Locate the cell with the specified text and output its [X, Y] center coordinate. 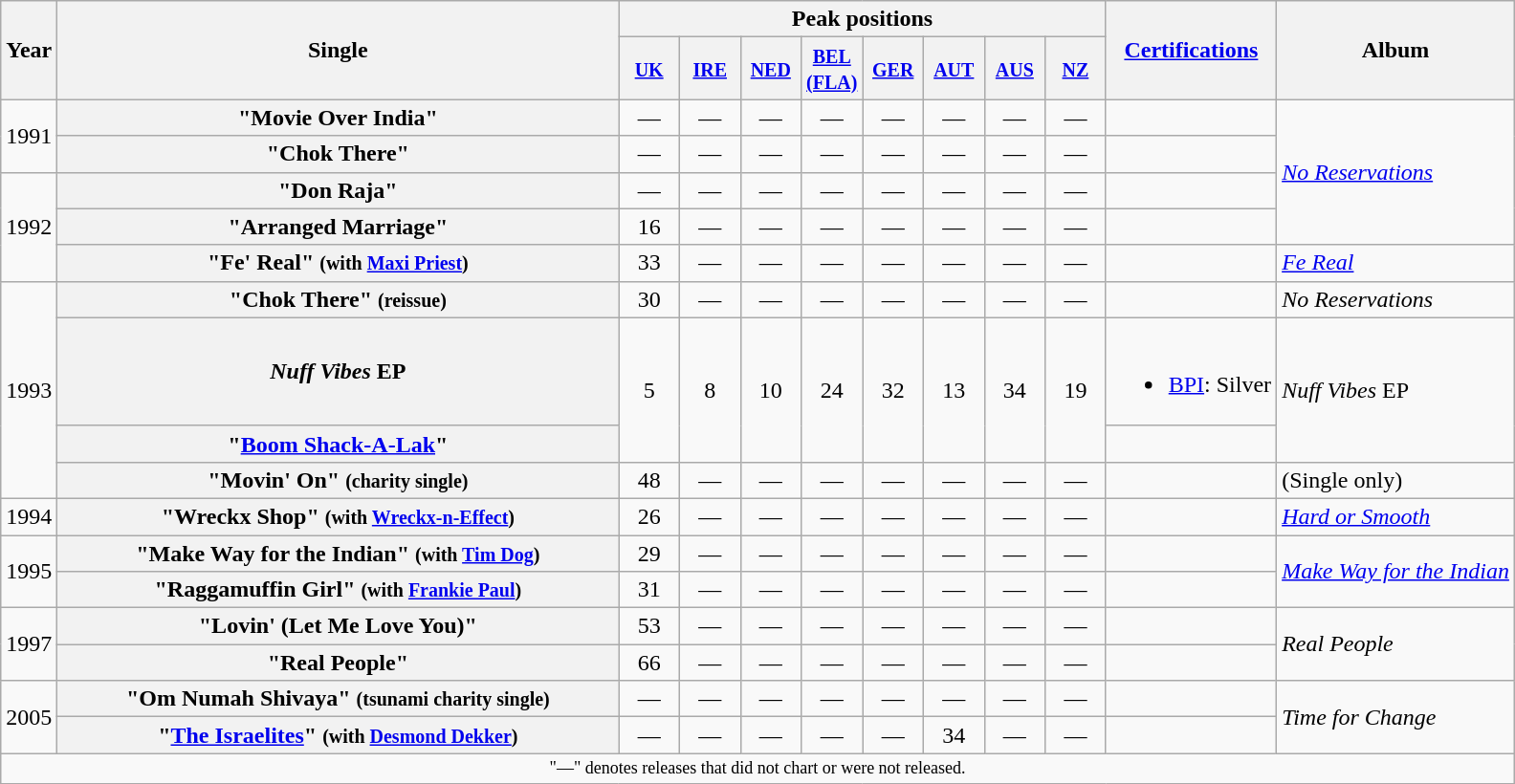
Real People [1396, 644]
24 [832, 390]
Certifications [1191, 50]
"Chok There" [339, 154]
NZ [1076, 69]
"Wreckx Shop" (with Wreckx-n-Effect) [339, 516]
"Movie Over India" [339, 118]
IRE [710, 69]
GER [893, 69]
Single [339, 50]
1991 [29, 136]
1993 [29, 390]
"Om Numah Shivaya" (tsunami charity single) [339, 699]
19 [1076, 390]
"Boom Shack-A-Lak" [339, 444]
"Arranged Marriage" [339, 227]
"Make Way for the Indian" (with Tim Dog) [339, 554]
10 [771, 390]
1997 [29, 644]
Peak positions [863, 19]
"Raggamuffin Girl" (with Frankie Paul) [339, 590]
1994 [29, 516]
Year [29, 50]
66 [649, 663]
1995 [29, 572]
16 [649, 227]
2005 [29, 717]
13 [955, 390]
"Don Raja" [339, 190]
(Single only) [1396, 480]
Fe Real [1396, 263]
"Real People" [339, 663]
8 [710, 390]
UK [649, 69]
48 [649, 480]
30 [649, 299]
1992 [29, 227]
"Chok There" (reissue) [339, 299]
AUS [1015, 69]
53 [649, 626]
Make Way for the Indian [1396, 572]
32 [893, 390]
5 [649, 390]
BPI: Silver [1191, 371]
"Movin' On" (charity single) [339, 480]
BEL(FLA) [832, 69]
26 [649, 516]
"—" denotes releases that did not chart or were not released. [757, 769]
Time for Change [1396, 717]
"Lovin' (Let Me Love You)" [339, 626]
NED [771, 69]
Hard or Smooth [1396, 516]
Album [1396, 50]
29 [649, 554]
"The Israelites" (with Desmond Dekker) [339, 735]
31 [649, 590]
AUT [955, 69]
"Fe' Real" (with Maxi Priest) [339, 263]
33 [649, 263]
